Return (X, Y) of the center of cell containing provided text 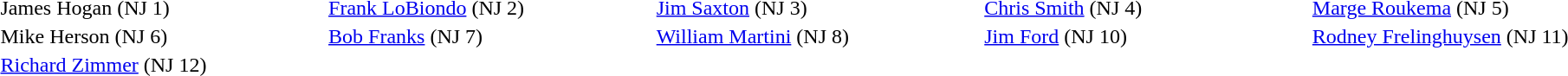
William Martini (NJ 8) (818, 36)
Jim Ford (NJ 10) (1146, 36)
Bob Franks (NJ 7) (490, 36)
